For the text-containing cell, return its midpoint in [X, Y] coordinate format. 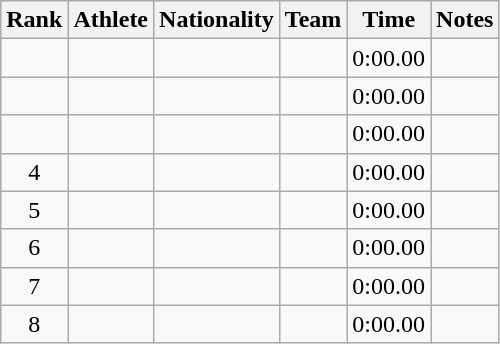
4 [34, 172]
6 [34, 248]
8 [34, 324]
Notes [465, 20]
Nationality [217, 20]
Team [313, 20]
Time [389, 20]
7 [34, 286]
Rank [34, 20]
5 [34, 210]
Athlete [111, 20]
